Detect which cell encompasses the target text, then output its [X, Y] center coordinate. 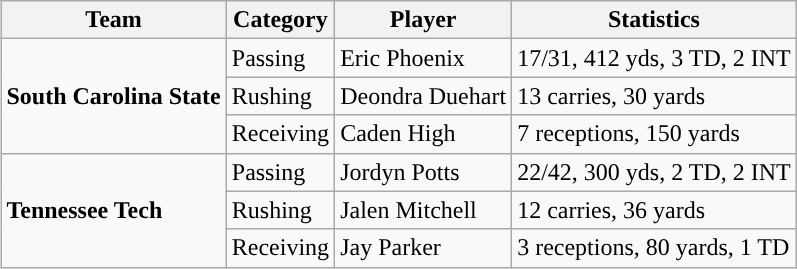
17/31, 412 yds, 3 TD, 2 INT [654, 58]
Deondra Duehart [424, 96]
Player [424, 20]
Caden High [424, 134]
Eric Phoenix [424, 58]
Statistics [654, 20]
7 receptions, 150 yards [654, 134]
3 receptions, 80 yards, 1 TD [654, 248]
Jordyn Potts [424, 172]
Team [114, 20]
Jay Parker [424, 248]
Category [280, 20]
Jalen Mitchell [424, 210]
Tennessee Tech [114, 210]
13 carries, 30 yards [654, 96]
12 carries, 36 yards [654, 210]
South Carolina State [114, 96]
22/42, 300 yds, 2 TD, 2 INT [654, 172]
